Output the (X, Y) coordinate of the center of the cell containing the given text.  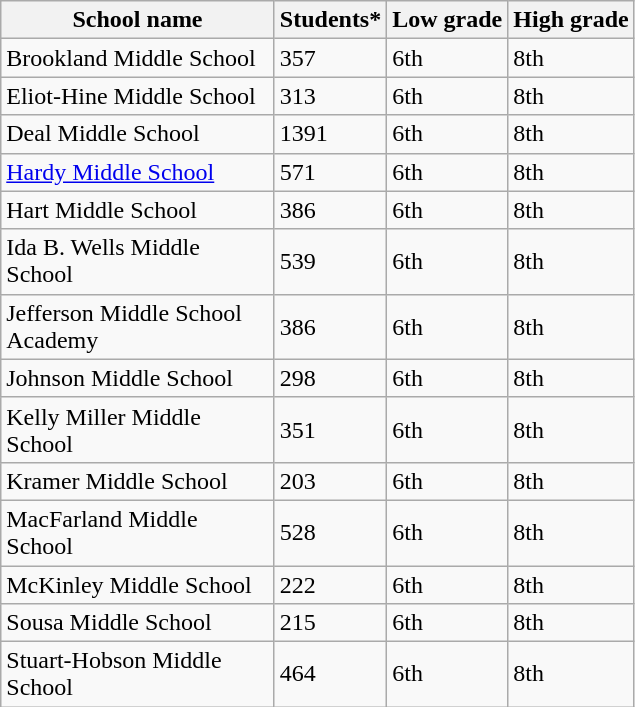
215 (330, 623)
Kramer Middle School (138, 481)
464 (330, 674)
Ida B. Wells Middle School (138, 262)
528 (330, 532)
Johnson Middle School (138, 378)
Deal Middle School (138, 134)
McKinley Middle School (138, 585)
Kelly Miller Middle School (138, 430)
298 (330, 378)
Sousa Middle School (138, 623)
539 (330, 262)
Students* (330, 20)
357 (330, 58)
Brookland Middle School (138, 58)
222 (330, 585)
351 (330, 430)
Hardy Middle School (138, 172)
313 (330, 96)
Jefferson Middle School Academy (138, 326)
Stuart-Hobson Middle School (138, 674)
Eliot-Hine Middle School (138, 96)
High grade (571, 20)
571 (330, 172)
Hart Middle School (138, 210)
Low grade (448, 20)
1391 (330, 134)
School name (138, 20)
203 (330, 481)
MacFarland Middle School (138, 532)
